Determine the [x, y] coordinate at the center of the cell enclosing the given text.  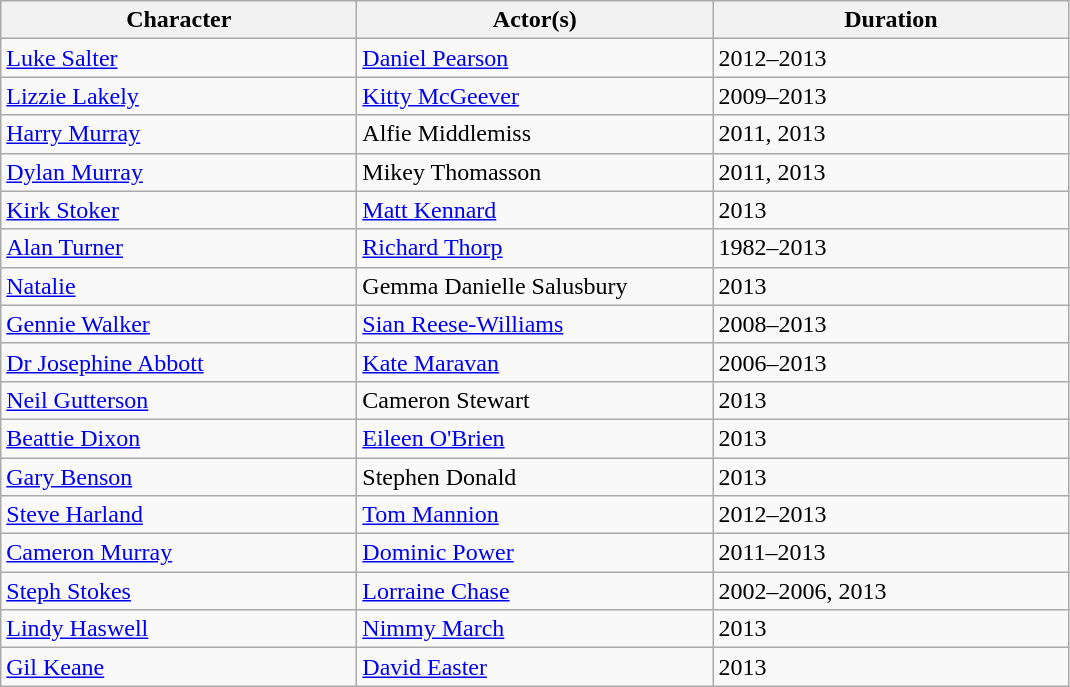
Steph Stokes [179, 591]
Kirk Stoker [179, 210]
Alan Turner [179, 248]
Neil Gutterson [179, 400]
Gary Benson [179, 477]
Dr Josephine Abbott [179, 362]
Beattie Dixon [179, 438]
Duration [891, 20]
Gemma Danielle Salusbury [535, 286]
Alfie Middlemiss [535, 134]
Richard Thorp [535, 248]
Lizzie Lakely [179, 96]
Kate Maravan [535, 362]
Stephen Donald [535, 477]
Actor(s) [535, 20]
Gil Keane [179, 667]
Daniel Pearson [535, 58]
Matt Kennard [535, 210]
Dominic Power [535, 553]
2002–2006, 2013 [891, 591]
Mikey Thomasson [535, 172]
2009–2013 [891, 96]
Steve Harland [179, 515]
2011–2013 [891, 553]
Tom Mannion [535, 515]
Character [179, 20]
Natalie [179, 286]
Lindy Haswell [179, 629]
Nimmy March [535, 629]
Harry Murray [179, 134]
2006–2013 [891, 362]
Luke Salter [179, 58]
Dylan Murray [179, 172]
Lorraine Chase [535, 591]
Sian Reese-Williams [535, 324]
David Easter [535, 667]
Eileen O'Brien [535, 438]
Cameron Stewart [535, 400]
2008–2013 [891, 324]
Cameron Murray [179, 553]
1982–2013 [891, 248]
Gennie Walker [179, 324]
Kitty McGeever [535, 96]
